Return the [x, y] coordinate for the center point of the cell that contains the specified text.  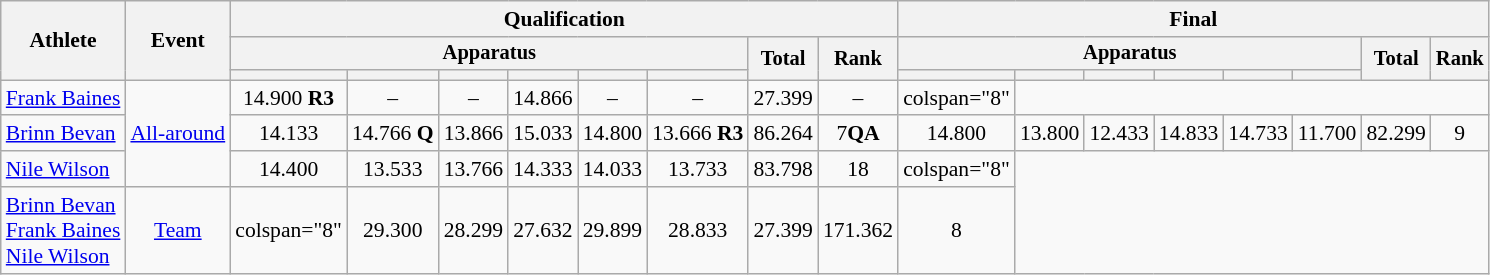
Brinn BevanFrank BainesNile Wilson [64, 230]
13.866 [474, 134]
14.733 [1258, 134]
86.264 [782, 134]
14.033 [612, 169]
8 [956, 230]
18 [858, 169]
14.400 [288, 169]
27.632 [542, 230]
Nile Wilson [64, 169]
14.133 [288, 134]
14.833 [1188, 134]
7QA [858, 134]
Frank Baines [64, 98]
Qualification [564, 19]
Team [178, 230]
29.300 [393, 230]
28.833 [698, 230]
14.900 R3 [288, 98]
13.733 [698, 169]
Athlete [64, 40]
14.333 [542, 169]
82.299 [1396, 134]
83.798 [782, 169]
11.700 [1328, 134]
14.766 Q [393, 134]
15.033 [542, 134]
Event [178, 40]
29.899 [612, 230]
12.433 [1118, 134]
Brinn Bevan [64, 134]
9 [1460, 134]
14.866 [542, 98]
13.766 [474, 169]
28.299 [474, 230]
All-around [178, 134]
13.800 [1050, 134]
171.362 [858, 230]
13.666 R3 [698, 134]
13.533 [393, 169]
Final [1193, 19]
